Detect which cell encompasses the target text, then output its [x, y] center coordinate. 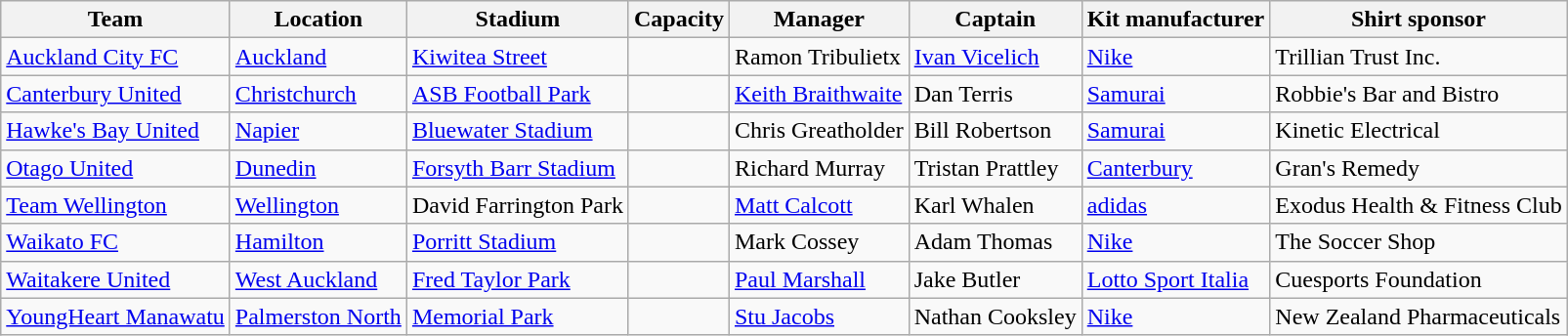
Team [115, 20]
Tristan Prattley [995, 168]
Adam Thomas [995, 242]
ASB Football Park [518, 94]
Richard Murray [819, 168]
Shirt sponsor [1419, 20]
Matt Calcott [819, 205]
Ramon Tribulietx [819, 57]
Mark Cossey [819, 242]
Auckland City FC [115, 57]
Forsyth Barr Stadium [518, 168]
Kiwitea Street [518, 57]
Paul Marshall [819, 279]
Bluewater Stadium [518, 131]
Ivan Vicelich [995, 57]
Memorial Park [518, 316]
Palmerston North [318, 316]
Gran's Remedy [1419, 168]
Keith Braithwaite [819, 94]
Porritt Stadium [518, 242]
Fred Taylor Park [518, 279]
Dunedin [318, 168]
Location [318, 20]
Christchurch [318, 94]
Lotto Sport Italia [1176, 279]
David Farrington Park [518, 205]
Capacity [678, 20]
Otago United [115, 168]
Wellington [318, 205]
Hamilton [318, 242]
Captain [995, 20]
Jake Butler [995, 279]
Hawke's Bay United [115, 131]
Bill Robertson [995, 131]
Auckland [318, 57]
West Auckland [318, 279]
Stu Jacobs [819, 316]
Karl Whalen [995, 205]
Nathan Cooksley [995, 316]
Exodus Health & Fitness Club [1419, 205]
Canterbury [1176, 168]
Stadium [518, 20]
Chris Greatholder [819, 131]
Dan Terris [995, 94]
Team Wellington [115, 205]
adidas [1176, 205]
Kinetic Electrical [1419, 131]
New Zealand Pharmaceuticals [1419, 316]
The Soccer Shop [1419, 242]
Kit manufacturer [1176, 20]
YoungHeart Manawatu [115, 316]
Napier [318, 131]
Cuesports Foundation [1419, 279]
Waikato FC [115, 242]
Canterbury United [115, 94]
Waitakere United [115, 279]
Manager [819, 20]
Robbie's Bar and Bistro [1419, 94]
Trillian Trust Inc. [1419, 57]
